Determine the (x, y) coordinate at the center of the cell enclosing the given text.  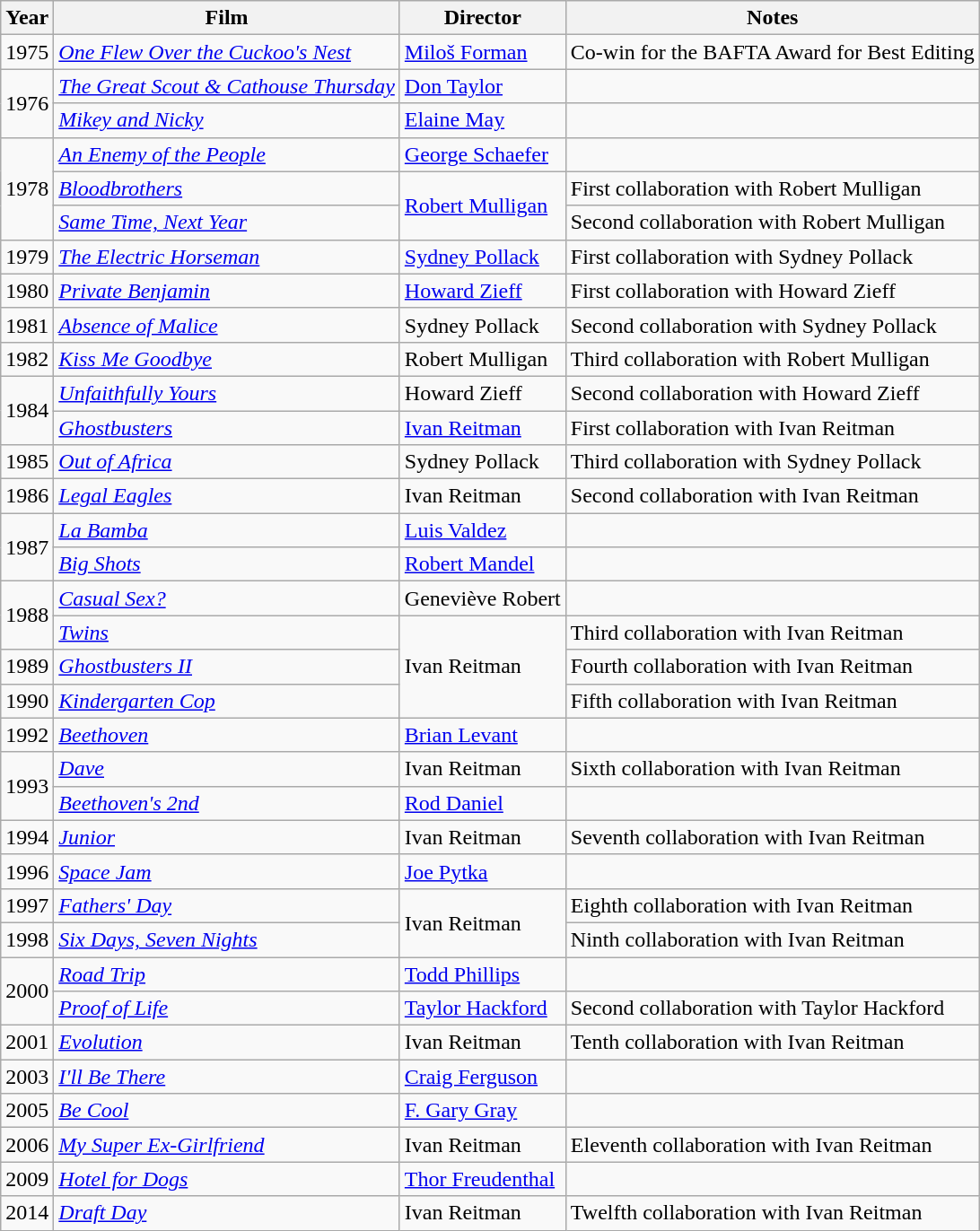
Robert Mandel (483, 564)
Big Shots (227, 564)
1998 (27, 939)
Second collaboration with Robert Mulligan (772, 223)
Kiss Me Goodbye (227, 359)
Sixth collaboration with Ivan Reitman (772, 769)
Six Days, Seven Nights (227, 939)
Elaine May (483, 120)
1993 (27, 786)
Private Benjamin (227, 291)
Ghostbusters (227, 428)
Ninth collaboration with Ivan Reitman (772, 939)
Miloš Forman (483, 52)
George Schaefer (483, 154)
1982 (27, 359)
1981 (27, 325)
Craig Ferguson (483, 1077)
Same Time, Next Year (227, 223)
1987 (27, 547)
2001 (27, 1043)
2006 (27, 1145)
F. Gary Gray (483, 1111)
Co-win for the BAFTA Award for Best Editing (772, 52)
Twelfth collaboration with Ivan Reitman (772, 1213)
Tenth collaboration with Ivan Reitman (772, 1043)
1985 (27, 462)
2000 (27, 991)
Taylor Hackford (483, 1008)
Brian Levant (483, 735)
Second collaboration with Ivan Reitman (772, 496)
1988 (27, 615)
1989 (27, 667)
Bloodbrothers (227, 188)
Third collaboration with Robert Mulligan (772, 359)
Proof of Life (227, 1008)
Beethoven (227, 735)
Eleventh collaboration with Ivan Reitman (772, 1145)
I'll Be There (227, 1077)
Twins (227, 633)
Second collaboration with Taylor Hackford (772, 1008)
First collaboration with Robert Mulligan (772, 188)
Junior (227, 837)
Don Taylor (483, 86)
Draft Day (227, 1213)
Out of Africa (227, 462)
Hotel for Dogs (227, 1179)
First collaboration with Sydney Pollack (772, 257)
Ghostbusters II (227, 667)
Film (227, 18)
Todd Phillips (483, 973)
1976 (27, 103)
Legal Eagles (227, 496)
Director (483, 18)
First collaboration with Howard Zieff (772, 291)
Be Cool (227, 1111)
Eighth collaboration with Ivan Reitman (772, 905)
1978 (27, 188)
Second collaboration with Sydney Pollack (772, 325)
Seventh collaboration with Ivan Reitman (772, 837)
Fourth collaboration with Ivan Reitman (772, 667)
First collaboration with Ivan Reitman (772, 428)
Fifth collaboration with Ivan Reitman (772, 701)
Luis Valdez (483, 530)
Joe Pytka (483, 871)
1992 (27, 735)
2009 (27, 1179)
Mikey and Nicky (227, 120)
Third collaboration with Sydney Pollack (772, 462)
Geneviève Robert (483, 598)
2014 (27, 1213)
1996 (27, 871)
An Enemy of the People (227, 154)
My Super Ex-Girlfriend (227, 1145)
Third collaboration with Ivan Reitman (772, 633)
Notes (772, 18)
Absence of Malice (227, 325)
The Electric Horseman (227, 257)
The Great Scout & Cathouse Thursday (227, 86)
Fathers' Day (227, 905)
1990 (27, 701)
Casual Sex? (227, 598)
1997 (27, 905)
Rod Daniel (483, 803)
Evolution (227, 1043)
2005 (27, 1111)
One Flew Over the Cuckoo's Nest (227, 52)
Road Trip (227, 973)
Beethoven's 2nd (227, 803)
Second collaboration with Howard Zieff (772, 393)
Year (27, 18)
1984 (27, 410)
1975 (27, 52)
Space Jam (227, 871)
La Bamba (227, 530)
Unfaithfully Yours (227, 393)
Kindergarten Cop (227, 701)
Dave (227, 769)
1980 (27, 291)
2003 (27, 1077)
1994 (27, 837)
1986 (27, 496)
1979 (27, 257)
Thor Freudenthal (483, 1179)
